From the cell containing the given text, extract its center point as [x, y] coordinate. 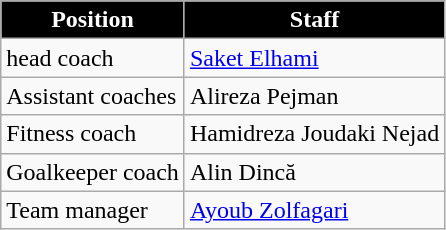
Goalkeeper coach [93, 172]
Staff [314, 20]
Alireza Pejman [314, 96]
Alin Dincă [314, 172]
Fitness coach [93, 134]
Team manager [93, 210]
Assistant coaches [93, 96]
Position [93, 20]
Saket Elhami [314, 58]
head coach [93, 58]
Hamidreza Joudaki Nejad [314, 134]
Ayoub Zolfagari [314, 210]
